Capture the cell that displays the provided text and extract its (X, Y) central coordinate. 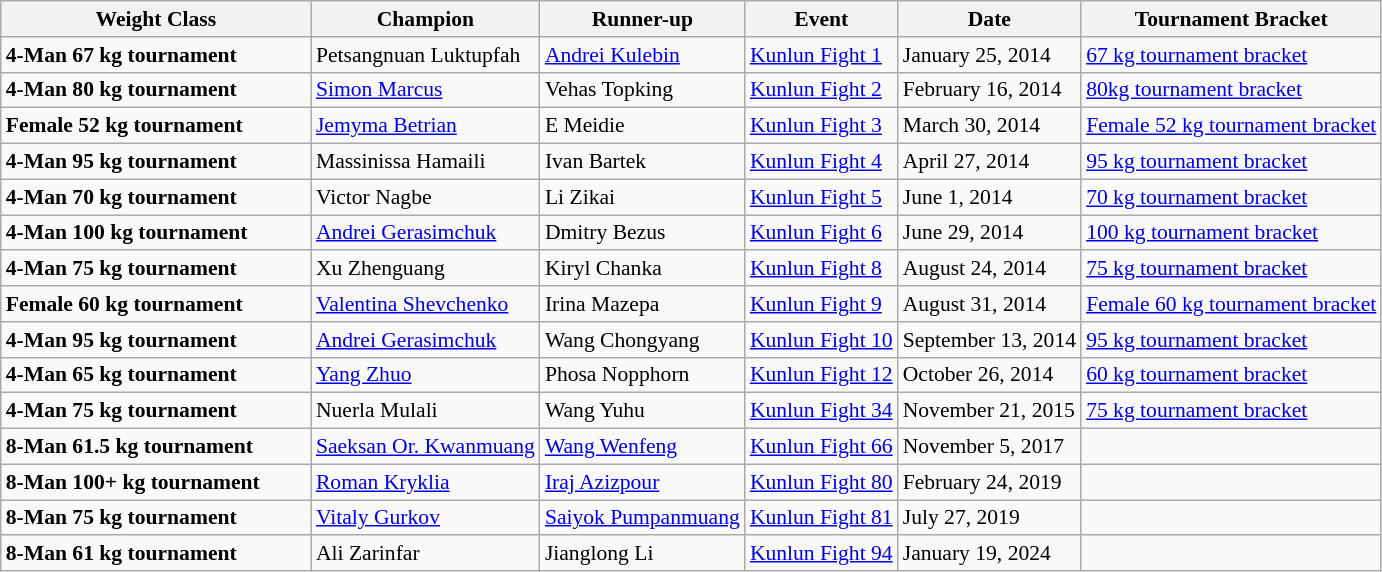
November 21, 2015 (990, 411)
Kunlun Fight 1 (822, 55)
Saiyok Pumpanmuang (642, 518)
Kunlun Fight 2 (822, 90)
8-Man 61 kg tournament (156, 554)
Female 52 kg tournament bracket (1231, 126)
Female 60 kg tournament (156, 304)
Saeksan Or. Kwanmuang (426, 447)
Phosa Nopphorn (642, 375)
80kg tournament bracket (1231, 90)
Weight Class (156, 19)
Champion (426, 19)
100 kg tournament bracket (1231, 233)
Massinissa Hamaili (426, 162)
January 19, 2024 (990, 554)
Nuerla Mulali (426, 411)
70 kg tournament bracket (1231, 197)
Jianglong Li (642, 554)
4-Man 70 kg tournament (156, 197)
Andrei Kulebin (642, 55)
Event (822, 19)
July 27, 2019 (990, 518)
Petsangnuan Luktupfah (426, 55)
4-Man 80 kg tournament (156, 90)
Ali Zarinfar (426, 554)
Female 52 kg tournament (156, 126)
August 24, 2014 (990, 269)
Vitaly Gurkov (426, 518)
Kunlun Fight 80 (822, 482)
Date (990, 19)
Kunlun Fight 10 (822, 340)
Wang Chongyang (642, 340)
Kiryl Chanka (642, 269)
Valentina Shevchenko (426, 304)
March 30, 2014 (990, 126)
Wang Yuhu (642, 411)
January 25, 2014 (990, 55)
June 1, 2014 (990, 197)
Kunlun Fight 12 (822, 375)
Ivan Bartek (642, 162)
8-Man 75 kg tournament (156, 518)
Kunlun Fight 94 (822, 554)
Kunlun Fight 4 (822, 162)
Jemyma Betrian (426, 126)
Irina Mazepa (642, 304)
8-Man 61.5 kg tournament (156, 447)
60 kg tournament bracket (1231, 375)
Vehas Topking (642, 90)
Victor Nagbe (426, 197)
4-Man 65 kg tournament (156, 375)
Kunlun Fight 66 (822, 447)
April 27, 2014 (990, 162)
67 kg tournament bracket (1231, 55)
February 16, 2014 (990, 90)
Yang Zhuo (426, 375)
Xu Zhenguang (426, 269)
Iraj Azizpour (642, 482)
September 13, 2014 (990, 340)
Tournament Bracket (1231, 19)
Simon Marcus (426, 90)
Female 60 kg tournament bracket (1231, 304)
Wang Wenfeng (642, 447)
November 5, 2017 (990, 447)
Kunlun Fight 34 (822, 411)
Kunlun Fight 3 (822, 126)
E Meidie (642, 126)
Kunlun Fight 8 (822, 269)
4-Man 100 kg tournament (156, 233)
Roman Kryklia (426, 482)
Kunlun Fight 6 (822, 233)
October 26, 2014 (990, 375)
8-Man 100+ kg tournament (156, 482)
Li Zikai (642, 197)
August 31, 2014 (990, 304)
Kunlun Fight 9 (822, 304)
June 29, 2014 (990, 233)
Runner-up (642, 19)
Dmitry Bezus (642, 233)
Kunlun Fight 81 (822, 518)
Kunlun Fight 5 (822, 197)
4-Man 67 kg tournament (156, 55)
February 24, 2019 (990, 482)
